Determine the [X, Y] coordinate at the center of the cell enclosing the given text.  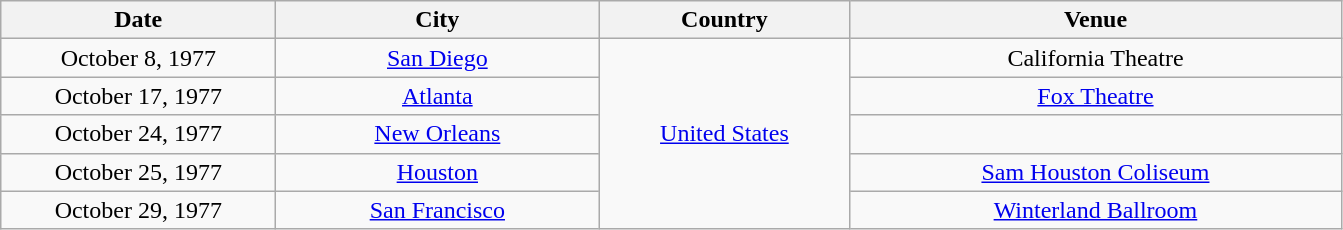
Country [724, 20]
Houston [438, 172]
October 17, 1977 [138, 96]
Sam Houston Coliseum [1096, 172]
Fox Theatre [1096, 96]
San Francisco [438, 210]
United States [724, 134]
October 24, 1977 [138, 134]
City [438, 20]
October 8, 1977 [138, 58]
Venue [1096, 20]
Date [138, 20]
Winterland Ballroom [1096, 210]
California Theatre [1096, 58]
Atlanta [438, 96]
San Diego [438, 58]
New Orleans [438, 134]
October 25, 1977 [138, 172]
October 29, 1977 [138, 210]
